Pinpoint the cell where the given text exists, returning its (X, Y) midpoint coordinate. 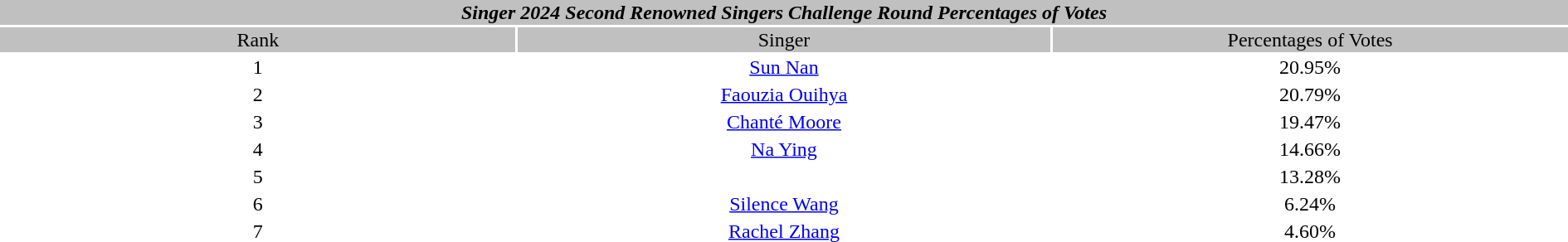
Singer 2024 Second Renowned Singers Challenge Round Percentages of Votes (784, 12)
Na Ying (785, 149)
Percentages of Votes (1310, 40)
19.47% (1310, 122)
20.95% (1310, 67)
1 (258, 67)
Sun Nan (785, 67)
3 (258, 122)
Rank (258, 40)
6 (258, 204)
5 (258, 177)
Singer (785, 40)
Chanté Moore (785, 122)
13.28% (1310, 177)
6.24% (1310, 204)
20.79% (1310, 94)
4 (258, 149)
Faouzia Ouihya (785, 94)
14.66% (1310, 149)
2 (258, 94)
Silence Wang (785, 204)
